Scan for the cell matching the given text and deliver its (x, y) coordinate at center. 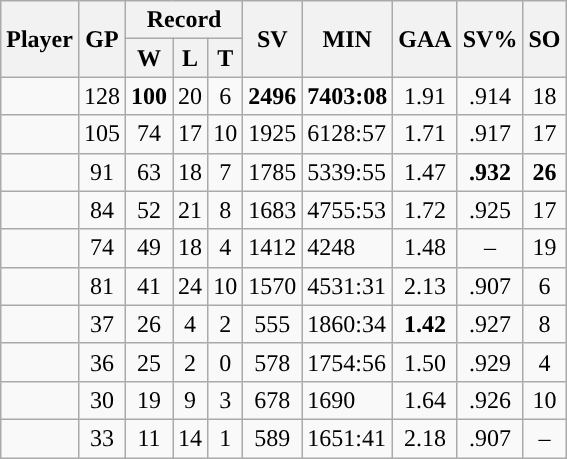
Record (184, 20)
1 (226, 438)
.925 (490, 210)
Player (40, 39)
SV% (490, 39)
.914 (490, 96)
.929 (490, 362)
4531:31 (348, 286)
1.50 (425, 362)
SV (272, 39)
20 (190, 96)
49 (150, 248)
41 (150, 286)
W (150, 58)
578 (272, 362)
.917 (490, 134)
555 (272, 324)
.926 (490, 400)
81 (102, 286)
105 (102, 134)
21 (190, 210)
1860:34 (348, 324)
91 (102, 172)
1.47 (425, 172)
3 (226, 400)
1690 (348, 400)
1.64 (425, 400)
SO (544, 39)
128 (102, 96)
24 (190, 286)
1.42 (425, 324)
84 (102, 210)
1570 (272, 286)
7 (226, 172)
GAA (425, 39)
1.91 (425, 96)
37 (102, 324)
63 (150, 172)
4248 (348, 248)
589 (272, 438)
1.71 (425, 134)
100 (150, 96)
6128:57 (348, 134)
MIN (348, 39)
1683 (272, 210)
36 (102, 362)
9 (190, 400)
30 (102, 400)
1412 (272, 248)
33 (102, 438)
1651:41 (348, 438)
0 (226, 362)
7403:08 (348, 96)
1785 (272, 172)
25 (150, 362)
.932 (490, 172)
11 (150, 438)
4755:53 (348, 210)
1.48 (425, 248)
1925 (272, 134)
14 (190, 438)
5339:55 (348, 172)
.927 (490, 324)
2496 (272, 96)
52 (150, 210)
2.18 (425, 438)
1754:56 (348, 362)
GP (102, 39)
1.72 (425, 210)
L (190, 58)
678 (272, 400)
2.13 (425, 286)
T (226, 58)
